Return the (x, y) coordinate for the center point of the cell that contains the specified text.  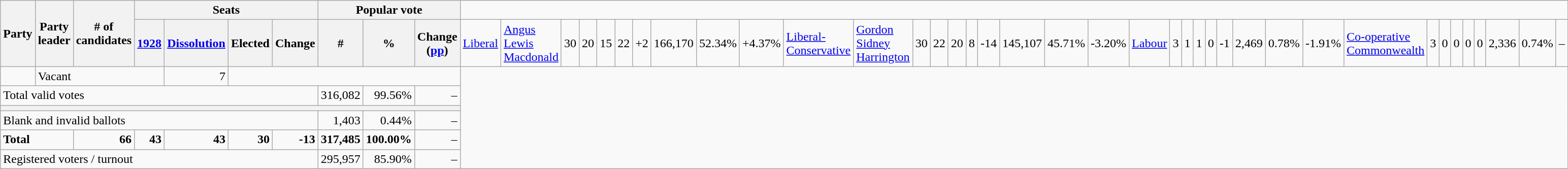
2,469 (1249, 43)
66 (104, 140)
166,170 (673, 43)
1928 (149, 43)
# ofcandidates (104, 33)
52.34% (718, 43)
# (340, 43)
Angus Lewis Macdonald (531, 43)
0.74% (1538, 43)
-1.91% (1323, 43)
Registered voters / turnout (159, 159)
Gordon Sidney Harrington (883, 43)
Total valid votes (159, 95)
0.78% (1284, 43)
Change (pp) (437, 43)
+4.37% (762, 43)
1,403 (340, 120)
Labour (1150, 43)
Change (295, 43)
99.56% (389, 95)
Liberal-Conservative (819, 43)
85.90% (389, 159)
Co-operative Commonwealth (1385, 43)
-1 (1225, 43)
Dissolution (197, 43)
295,957 (340, 159)
100.00% (389, 140)
2,336 (1502, 43)
Vacant (100, 76)
Seats (226, 10)
7 (197, 76)
15 (606, 43)
Elected (250, 43)
Party leader (54, 33)
-14 (988, 43)
Blank and invalid ballots (159, 120)
+2 (642, 43)
8 (972, 43)
45.71% (1066, 43)
0.44% (389, 120)
317,485 (340, 140)
-3.20% (1109, 43)
145,107 (1022, 43)
-13 (295, 140)
Total (37, 140)
Party (18, 33)
Popular vote (389, 10)
% (389, 43)
Liberal (480, 43)
316,082 (340, 95)
